Capture the cell that displays the provided text and extract its [x, y] central coordinate. 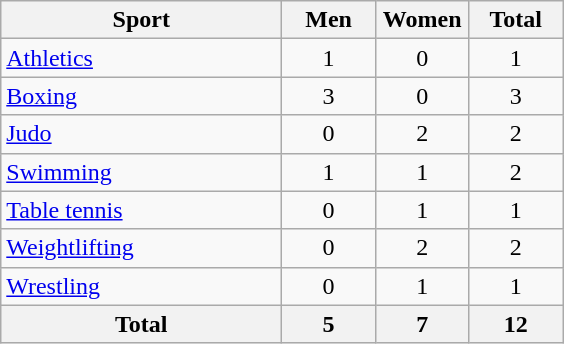
Table tennis [142, 210]
7 [422, 324]
Sport [142, 20]
Boxing [142, 96]
Wrestling [142, 286]
Athletics [142, 58]
Judo [142, 134]
Men [329, 20]
12 [516, 324]
5 [329, 324]
Weightlifting [142, 248]
Women [422, 20]
Swimming [142, 172]
